For the text-containing cell, return its midpoint in [x, y] coordinate format. 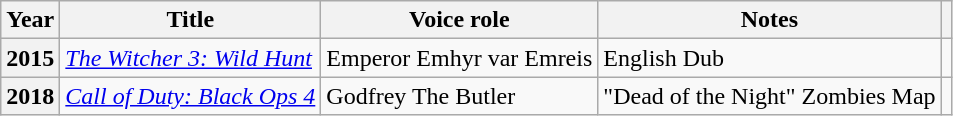
Year [30, 20]
English Dub [770, 58]
Notes [770, 20]
Emperor Emhyr var Emreis [460, 58]
Call of Duty: Black Ops 4 [190, 96]
Title [190, 20]
2015 [30, 58]
"Dead of the Night" Zombies Map [770, 96]
2018 [30, 96]
The Witcher 3: Wild Hunt [190, 58]
Godfrey The Butler [460, 96]
Voice role [460, 20]
